Output the (X, Y) coordinate of the center of the cell containing the given text.  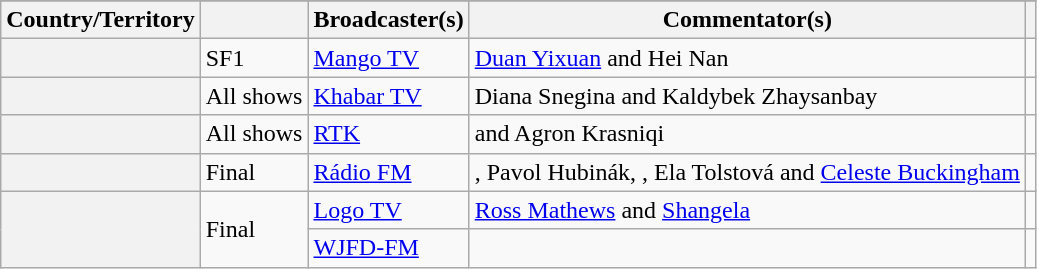
SF1 (254, 58)
Mango TV (388, 58)
Duan Yixuan and Hei Nan (747, 58)
Diana Snegina and Kaldybek Zhaysanbay (747, 96)
WJFD-FM (388, 248)
Ross Mathews and Shangela (747, 210)
Commentator(s) (747, 20)
Rádio FM (388, 172)
RTK (388, 134)
Broadcaster(s) (388, 20)
Country/Territory (100, 20)
and Agron Krasniqi (747, 134)
Khabar TV (388, 96)
Logo TV (388, 210)
, Pavol Hubinák, , Ela Tolstová and Celeste Buckingham (747, 172)
